Extract the [x, y] coordinate from the center of the cell holding the provided text.  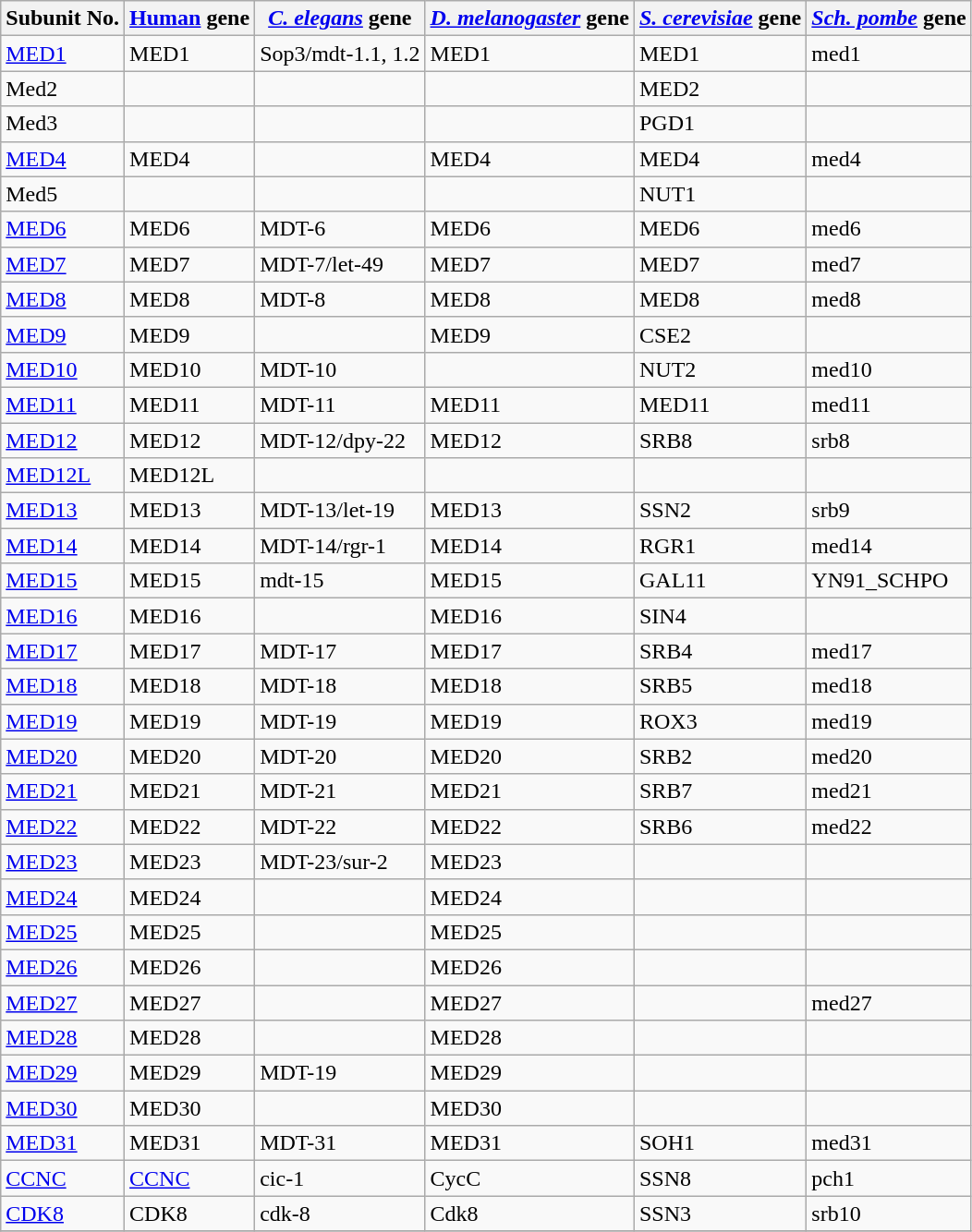
MDT-18 [340, 686]
med10 [889, 369]
Med3 [63, 124]
pch1 [889, 1178]
MDT-8 [340, 299]
med19 [889, 721]
MDT-20 [340, 756]
med21 [889, 791]
med8 [889, 299]
srb8 [889, 441]
MDT-6 [340, 229]
D. melanogaster gene [529, 18]
SRB2 [720, 756]
SRB7 [720, 791]
cdk-8 [340, 1214]
MDT-11 [340, 405]
ROX3 [720, 721]
MDT-31 [340, 1143]
MDT-22 [340, 827]
MDT-7/let-49 [340, 264]
med14 [889, 546]
NUT2 [720, 369]
med22 [889, 827]
med4 [889, 159]
MDT-14/rgr-1 [340, 546]
MDT-17 [340, 651]
Med5 [63, 194]
RGR1 [720, 546]
S. cerevisiae gene [720, 18]
med11 [889, 405]
MDT-10 [340, 369]
MED2 [720, 89]
med1 [889, 54]
srb10 [889, 1214]
SSN8 [720, 1178]
CSE2 [720, 334]
mdt-15 [340, 581]
med7 [889, 264]
SRB5 [720, 686]
SRB8 [720, 441]
Sch. pombe gene [889, 18]
med17 [889, 651]
SRB4 [720, 651]
SIN4 [720, 616]
Subunit No. [63, 18]
med27 [889, 1002]
MDT-12/dpy-22 [340, 441]
MDT-21 [340, 791]
YN91_SCHPO [889, 581]
C. elegans gene [340, 18]
SOH1 [720, 1143]
Cdk8 [529, 1214]
PGD1 [720, 124]
MDT-13/let-19 [340, 511]
srb9 [889, 511]
SRB6 [720, 827]
GAL11 [720, 581]
SSN3 [720, 1214]
MDT-23/sur-2 [340, 862]
Sop3/mdt-1.1, 1.2 [340, 54]
med31 [889, 1143]
med6 [889, 229]
NUT1 [720, 194]
CycC [529, 1178]
cic-1 [340, 1178]
Human gene [190, 18]
med20 [889, 756]
Med2 [63, 89]
SSN2 [720, 511]
med18 [889, 686]
